Detect which cell encompasses the target text, then output its [x, y] center coordinate. 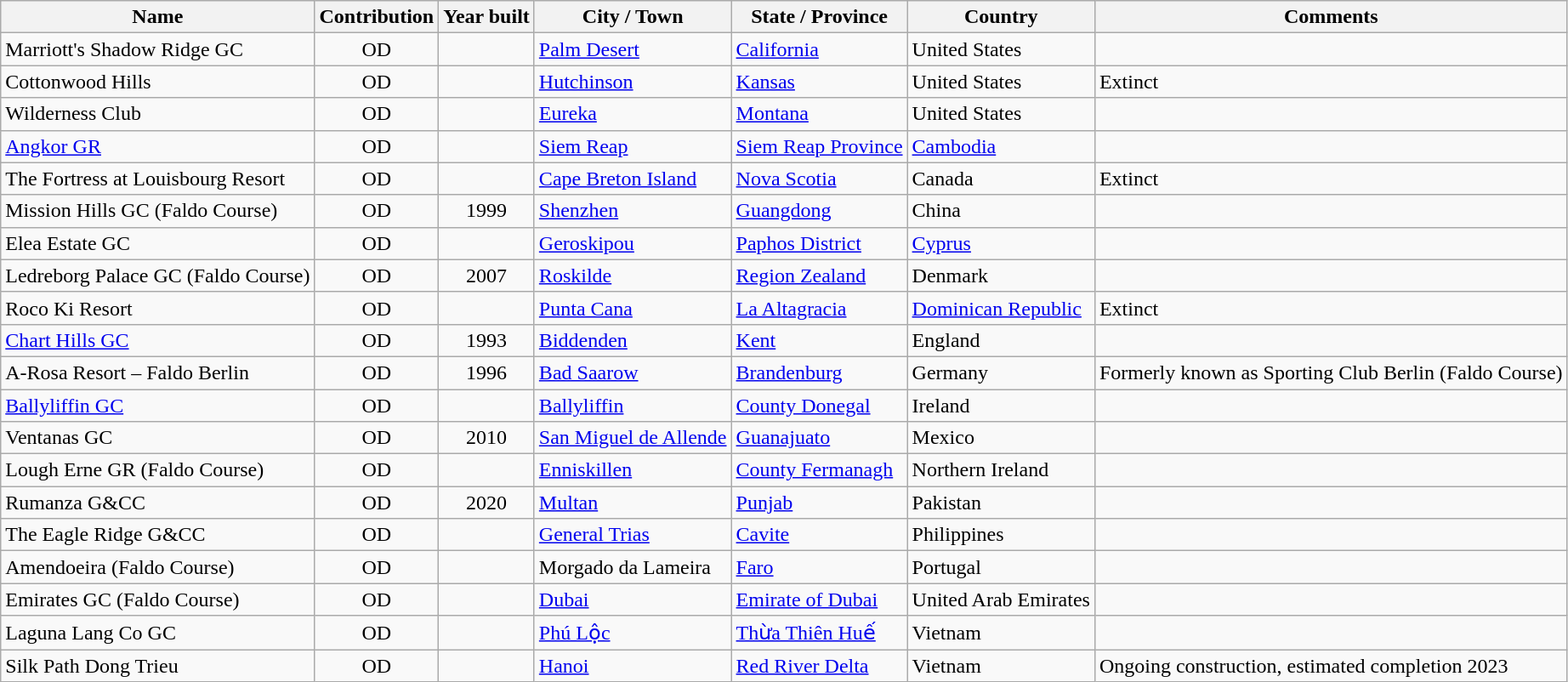
Formerly known as Sporting Club Berlin (Faldo Course) [1331, 372]
1999 [486, 211]
Punta Cana [633, 308]
County Fermanagh [820, 470]
General Trias [633, 535]
Biddenden [633, 340]
City / Town [633, 17]
Roskilde [633, 276]
England [1001, 340]
Portugal [1001, 567]
Cottonwood Hills [158, 82]
Silk Path Dong Trieu [158, 666]
1993 [486, 340]
La Altagracia [820, 308]
Thừa Thiên Huế [820, 633]
Name [158, 17]
Mexico [1001, 438]
Denmark [1001, 276]
Kansas [820, 82]
Multan [633, 503]
Country [1001, 17]
Palm Desert [633, 49]
Ballyliffin [633, 406]
2020 [486, 503]
Cape Breton Island [633, 179]
Brandenburg [820, 372]
Guangdong [820, 211]
Ireland [1001, 406]
Chart Hills GC [158, 340]
The Fortress at Louisbourg Resort [158, 179]
Paphos District [820, 243]
Ventanas GC [158, 438]
Guanajuato [820, 438]
Siem Reap [633, 146]
A-Rosa Resort – Faldo Berlin [158, 372]
Enniskillen [633, 470]
Cavite [820, 535]
Faro [820, 567]
Roco Ki Resort [158, 308]
2007 [486, 276]
Ongoing construction, estimated completion 2023 [1331, 666]
Cambodia [1001, 146]
Dominican Republic [1001, 308]
Dubai [633, 600]
Wilderness Club [158, 114]
Amendoeira (Faldo Course) [158, 567]
1996 [486, 372]
Philippines [1001, 535]
Geroskipou [633, 243]
Northern Ireland [1001, 470]
Cyprus [1001, 243]
Ballyliffin GC [158, 406]
Red River Delta [820, 666]
Siem Reap Province [820, 146]
Bad Saarow [633, 372]
United Arab Emirates [1001, 600]
Elea Estate GC [158, 243]
Morgado da Lameira [633, 567]
Nova Scotia [820, 179]
Year built [486, 17]
Pakistan [1001, 503]
Marriott's Shadow Ridge GC [158, 49]
Angkor GR [158, 146]
California [820, 49]
State / Province [820, 17]
2010 [486, 438]
Germany [1001, 372]
The Eagle Ridge G&CC [158, 535]
China [1001, 211]
Rumanza G&CC [158, 503]
County Donegal [820, 406]
Comments [1331, 17]
Laguna Lang Co GC [158, 633]
Emirates GC (Faldo Course) [158, 600]
Shenzhen [633, 211]
Contribution [377, 17]
Emirate of Dubai [820, 600]
Montana [820, 114]
Eureka [633, 114]
Canada [1001, 179]
Lough Erne GR (Faldo Course) [158, 470]
Ledreborg Palace GC (Faldo Course) [158, 276]
Region Zealand [820, 276]
Kent [820, 340]
Hutchinson [633, 82]
Phú Lộc [633, 633]
San Miguel de Allende [633, 438]
Punjab [820, 503]
Mission Hills GC (Faldo Course) [158, 211]
Hanoi [633, 666]
